Scan for the cell matching the given text and deliver its [x, y] coordinate at center. 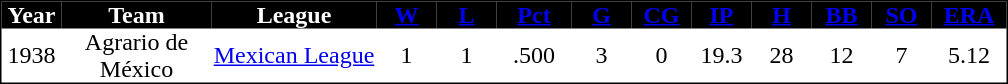
League [294, 16]
12 [842, 55]
IP [722, 16]
W [406, 16]
ERA [970, 16]
5.12 [970, 55]
Team [137, 16]
H [782, 16]
.500 [534, 55]
CG [662, 16]
7 [902, 55]
Pct [534, 16]
Year [32, 16]
19.3 [722, 55]
3 [602, 55]
Mexican League [294, 55]
Agrario de México [137, 55]
1938 [32, 55]
BB [842, 16]
0 [662, 55]
28 [782, 55]
L [466, 16]
SO [902, 16]
G [602, 16]
